Output the [x, y] coordinate of the center of the cell containing the given text.  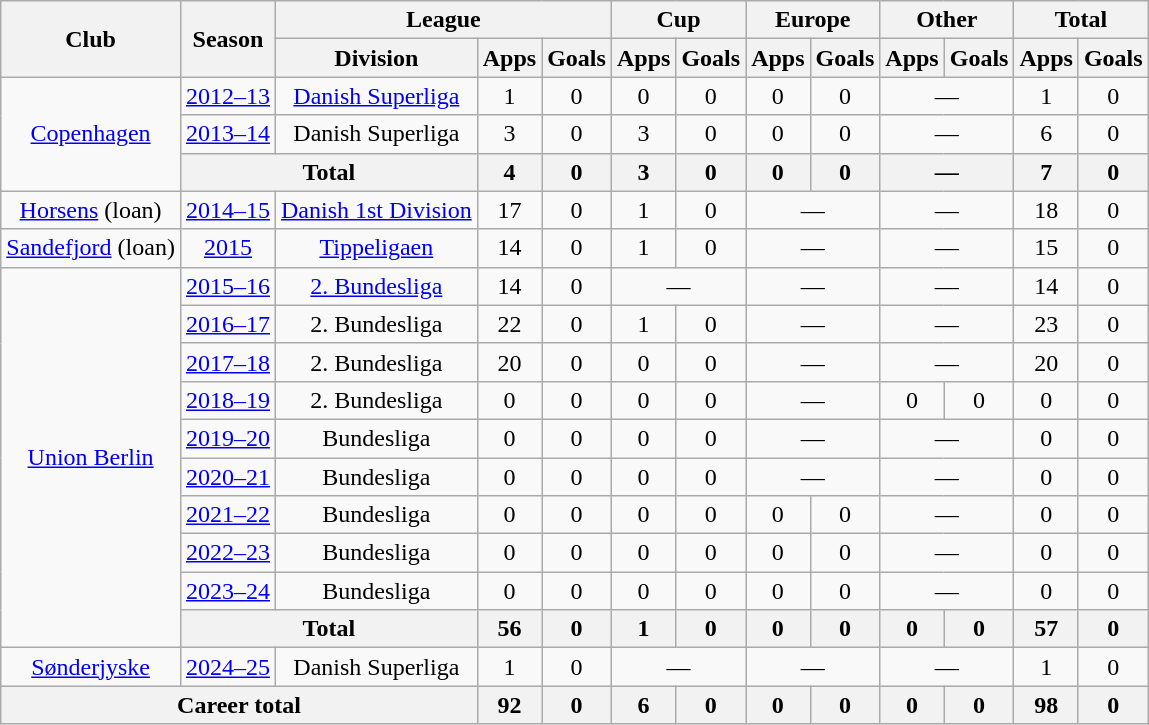
98 [1046, 705]
Horsens (loan) [91, 210]
2014–15 [228, 210]
2013–14 [228, 134]
17 [509, 210]
Club [91, 39]
Season [228, 39]
2017–18 [228, 362]
22 [509, 324]
92 [509, 705]
7 [1046, 172]
Sandefjord (loan) [91, 248]
2020–21 [228, 477]
2015 [228, 248]
Cup [678, 20]
Tippeligaen [376, 248]
Other [947, 20]
56 [509, 629]
23 [1046, 324]
2016–17 [228, 324]
2023–24 [228, 591]
Career total [239, 705]
4 [509, 172]
Union Berlin [91, 458]
Europe [813, 20]
2012–13 [228, 96]
Copenhagen [91, 134]
Division [376, 58]
2021–22 [228, 515]
League [443, 20]
Sønderjyske [91, 667]
Danish 1st Division [376, 210]
2018–19 [228, 400]
2015–16 [228, 286]
57 [1046, 629]
2024–25 [228, 667]
2019–20 [228, 438]
2022–23 [228, 553]
15 [1046, 248]
18 [1046, 210]
